Detect which cell encompasses the target text, then output its [X, Y] center coordinate. 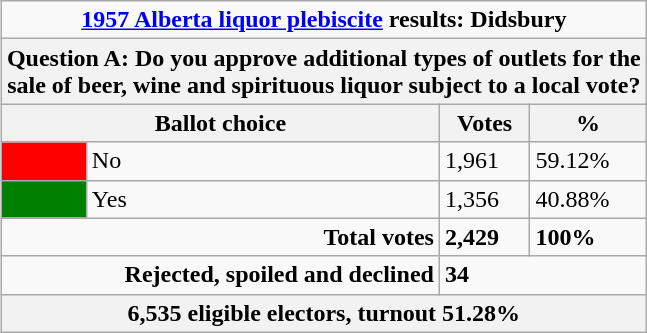
40.88% [588, 199]
Ballot choice [220, 123]
1957 Alberta liquor plebiscite results: Didsbury [324, 20]
% [588, 123]
1,961 [484, 161]
59.12% [588, 161]
No [262, 161]
Votes [484, 123]
34 [542, 275]
Yes [262, 199]
1,356 [484, 199]
Total votes [220, 237]
100% [588, 237]
Question A: Do you approve additional types of outlets for the sale of beer, wine and spirituous liquor subject to a local vote? [324, 72]
2,429 [484, 237]
Rejected, spoiled and declined [220, 275]
6,535 eligible electors, turnout 51.28% [324, 313]
